Return (X, Y) of the center of cell containing provided text 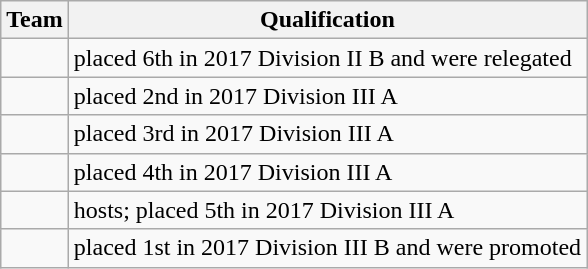
placed 6th in 2017 Division II B and were relegated (327, 58)
placed 1st in 2017 Division III B and were promoted (327, 248)
placed 3rd in 2017 Division III A (327, 134)
Qualification (327, 20)
Team (35, 20)
hosts; placed 5th in 2017 Division III A (327, 210)
placed 4th in 2017 Division III A (327, 172)
placed 2nd in 2017 Division III A (327, 96)
